Scan for the cell matching the given text and deliver its [X, Y] coordinate at center. 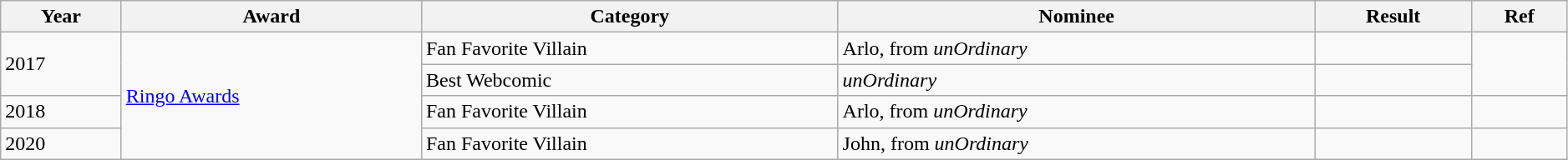
Ref [1519, 17]
Award [271, 17]
Ringo Awards [271, 96]
Year [61, 17]
2020 [61, 143]
2017 [61, 64]
unOrdinary [1076, 80]
Result [1393, 17]
John, from unOrdinary [1076, 143]
2018 [61, 112]
Category [630, 17]
Nominee [1076, 17]
Best Webcomic [630, 80]
